Extract the (X, Y) coordinate from the center of the cell holding the provided text.  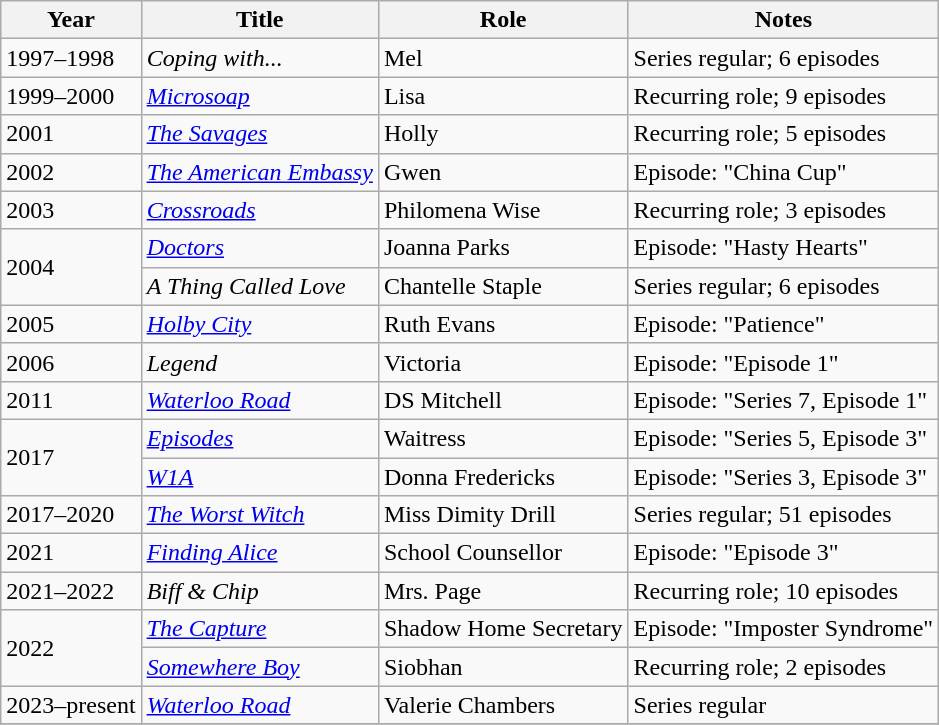
Victoria (503, 362)
Recurring role; 5 episodes (784, 134)
Doctors (260, 248)
Episode: "China Cup" (784, 172)
1997–1998 (71, 58)
The Worst Witch (260, 515)
Lisa (503, 96)
Legend (260, 362)
2017 (71, 457)
Holly (503, 134)
Joanna Parks (503, 248)
2001 (71, 134)
Episode: "Series 5, Episode 3" (784, 438)
2021 (71, 553)
The American Embassy (260, 172)
Waitress (503, 438)
Coping with... (260, 58)
2023–present (71, 705)
Gwen (503, 172)
Mrs. Page (503, 591)
2006 (71, 362)
Donna Fredericks (503, 477)
Recurring role; 10 episodes (784, 591)
Miss Dimity Drill (503, 515)
The Capture (260, 629)
Finding Alice (260, 553)
Chantelle Staple (503, 286)
2003 (71, 210)
Crossroads (260, 210)
Series regular (784, 705)
Episode: "Patience" (784, 324)
Year (71, 20)
2021–2022 (71, 591)
2022 (71, 648)
Episode: "Series 7, Episode 1" (784, 400)
Shadow Home Secretary (503, 629)
Mel (503, 58)
DS Mitchell (503, 400)
Episode: "Hasty Hearts" (784, 248)
Title (260, 20)
Recurring role; 9 episodes (784, 96)
Episodes (260, 438)
Episode: "Episode 1" (784, 362)
A Thing Called Love (260, 286)
Recurring role; 3 episodes (784, 210)
2017–2020 (71, 515)
Role (503, 20)
Somewhere Boy (260, 667)
2011 (71, 400)
Ruth Evans (503, 324)
Notes (784, 20)
Philomena Wise (503, 210)
Episode: "Imposter Syndrome" (784, 629)
1999–2000 (71, 96)
W1A (260, 477)
2005 (71, 324)
Episode: "Episode 3" (784, 553)
The Savages (260, 134)
Recurring role; 2 episodes (784, 667)
Biff & Chip (260, 591)
Episode: "Series 3, Episode 3" (784, 477)
2002 (71, 172)
2004 (71, 267)
Microsoap (260, 96)
Series regular; 51 episodes (784, 515)
Valerie Chambers (503, 705)
School Counsellor (503, 553)
Siobhan (503, 667)
Holby City (260, 324)
